Scan for the cell matching the given text and deliver its [X, Y] coordinate at center. 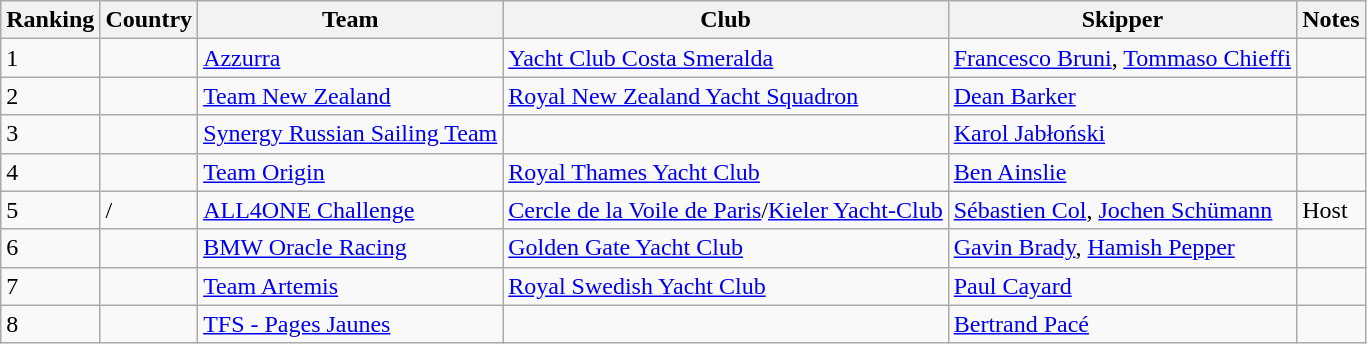
3 [50, 134]
4 [50, 172]
Royal Thames Yacht Club [726, 172]
TFS - Pages Jaunes [350, 324]
ALL4ONE Challenge [350, 210]
Bertrand Pacé [1122, 324]
Team New Zealand [350, 96]
Golden Gate Yacht Club [726, 248]
Team Artemis [350, 286]
/ [149, 210]
Club [726, 20]
5 [50, 210]
2 [50, 96]
Paul Cayard [1122, 286]
Gavin Brady, Hamish Pepper [1122, 248]
Royal New Zealand Yacht Squadron [726, 96]
BMW Oracle Racing [350, 248]
Team Origin [350, 172]
7 [50, 286]
Cercle de la Voile de Paris/Kieler Yacht-Club [726, 210]
Yacht Club Costa Smeralda [726, 58]
Francesco Bruni, Tommaso Chieffi [1122, 58]
Team [350, 20]
Country [149, 20]
Skipper [1122, 20]
6 [50, 248]
Royal Swedish Yacht Club [726, 286]
Host [1331, 210]
Sébastien Col, Jochen Schümann [1122, 210]
Ben Ainslie [1122, 172]
Dean Barker [1122, 96]
Karol Jabłoński [1122, 134]
Synergy Russian Sailing Team [350, 134]
Azzurra [350, 58]
Ranking [50, 20]
Notes [1331, 20]
8 [50, 324]
1 [50, 58]
